Pinpoint the cell where the given text exists, returning its [X, Y] midpoint coordinate. 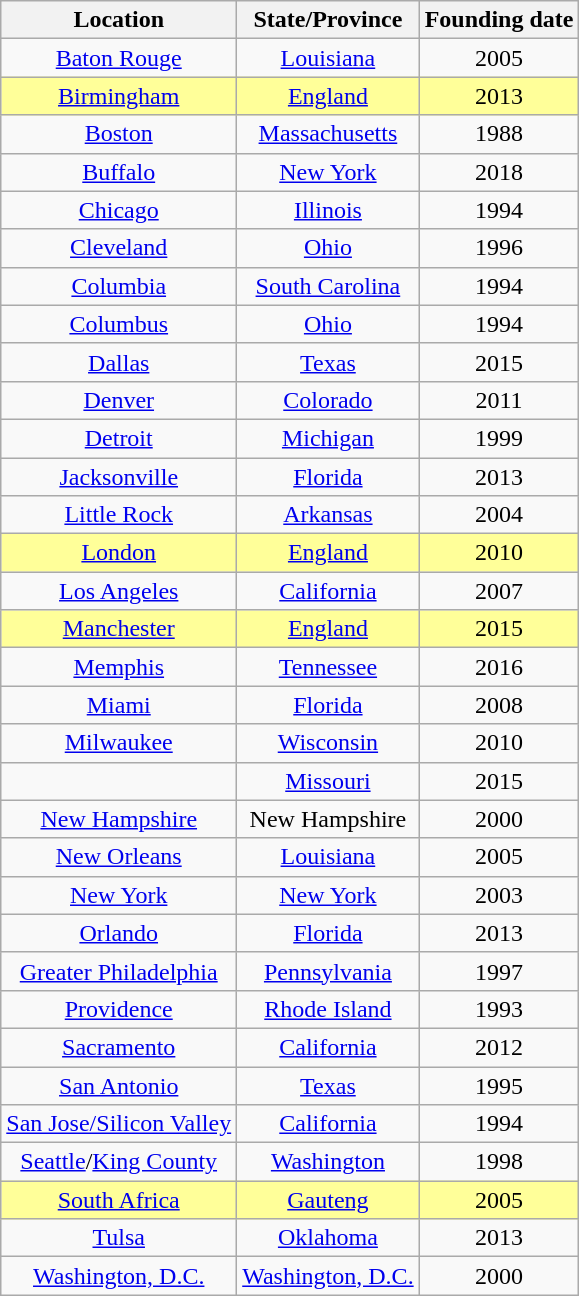
Orlando [119, 933]
Greater Philadelphia [119, 971]
Boston [119, 134]
Los Angeles [119, 591]
Miami [119, 705]
Manchester [119, 629]
Pennsylvania [328, 971]
Providence [119, 1009]
2004 [499, 515]
Detroit [119, 438]
1997 [499, 971]
Chicago [119, 210]
South Carolina [328, 286]
Location [119, 20]
Dallas [119, 362]
Memphis [119, 667]
2011 [499, 400]
Arkansas [328, 515]
South Africa [119, 1200]
Jacksonville [119, 477]
1998 [499, 1162]
Oklahoma [328, 1238]
Gauteng [328, 1200]
Massachusetts [328, 134]
Sacramento [119, 1047]
Cleveland [119, 248]
Columbus [119, 324]
Missouri [328, 781]
2003 [499, 895]
London [119, 553]
Washington [328, 1162]
Wisconsin [328, 743]
Columbia [119, 286]
Illinois [328, 210]
Birmingham [119, 96]
1988 [499, 134]
2012 [499, 1047]
San Antonio [119, 1085]
1993 [499, 1009]
Buffalo [119, 172]
Rhode Island [328, 1009]
Michigan [328, 438]
New Orleans [119, 857]
Colorado [328, 400]
State/Province [328, 20]
2018 [499, 172]
Little Rock [119, 515]
Seattle/King County [119, 1162]
San Jose/Silicon Valley [119, 1124]
Tulsa [119, 1238]
Founding date [499, 20]
2007 [499, 591]
1995 [499, 1085]
2008 [499, 705]
1996 [499, 248]
Denver [119, 400]
Baton Rouge [119, 58]
2016 [499, 667]
Milwaukee [119, 743]
Tennessee [328, 667]
1999 [499, 438]
